For the text-containing cell, return its midpoint in (x, y) coordinate format. 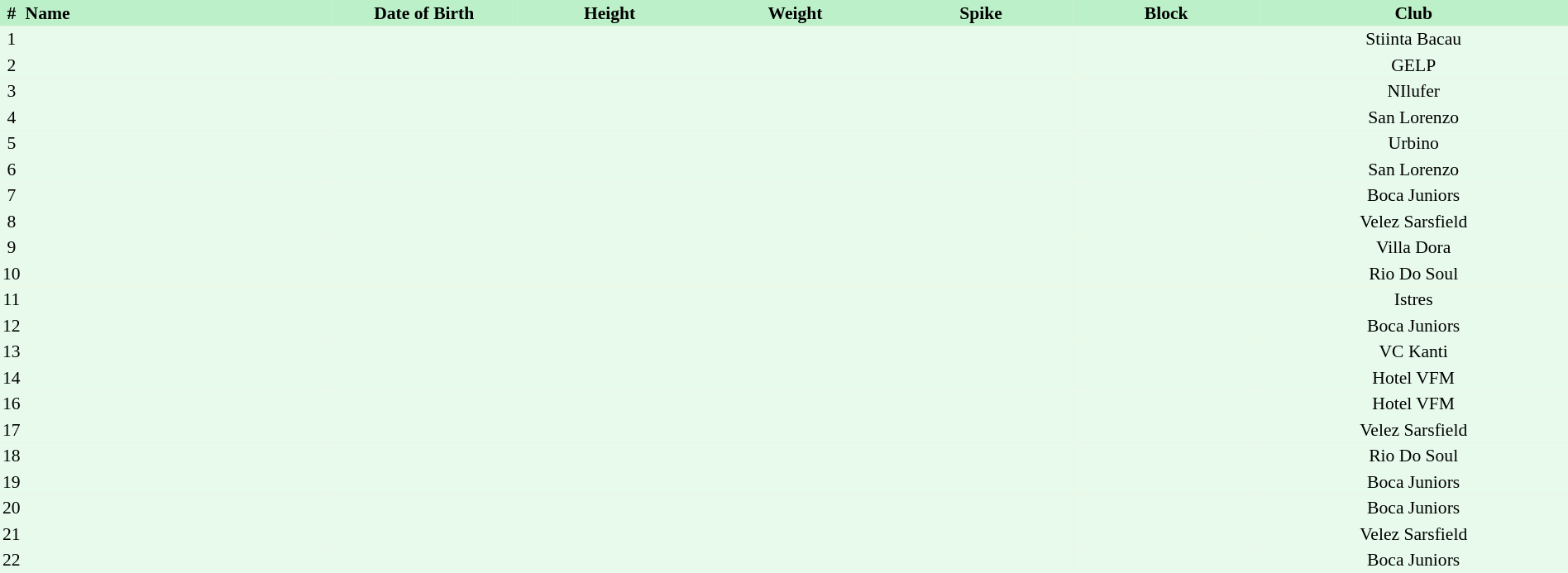
8 (12, 222)
Istres (1413, 299)
7 (12, 195)
# (12, 13)
VC Kanti (1413, 352)
10 (12, 274)
19 (12, 482)
Date of Birth (424, 13)
9 (12, 248)
14 (12, 378)
1 (12, 40)
12 (12, 326)
Spike (981, 13)
Name (177, 13)
2 (12, 65)
Stiinta Bacau (1413, 40)
Weight (796, 13)
4 (12, 117)
6 (12, 170)
13 (12, 352)
Club (1413, 13)
21 (12, 534)
Villa Dora (1413, 248)
Height (610, 13)
11 (12, 299)
20 (12, 508)
GELP (1413, 65)
16 (12, 403)
18 (12, 456)
5 (12, 144)
NIlufer (1413, 91)
Block (1166, 13)
Urbino (1413, 144)
17 (12, 430)
3 (12, 91)
